Provide the (x, y) coordinate of the cell's center where the given text is located.  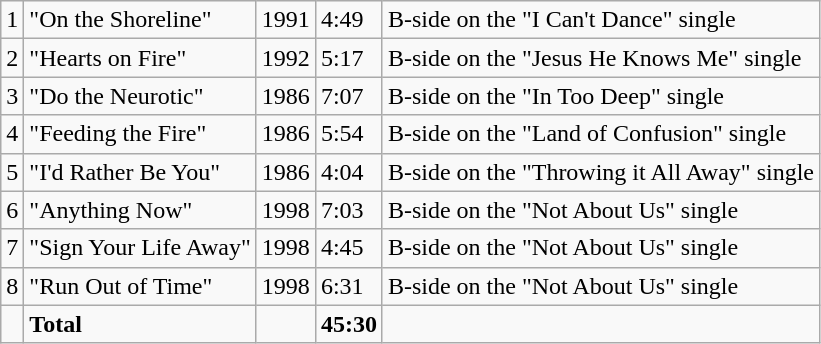
7 (12, 248)
7:03 (348, 210)
"On the Shoreline" (140, 20)
"I'd Rather Be You" (140, 172)
B-side on the "I Can't Dance" single (600, 20)
"Do the Neurotic" (140, 96)
4:04 (348, 172)
B-side on the "Jesus He Knows Me" single (600, 58)
"Anything Now" (140, 210)
4:45 (348, 248)
Total (140, 324)
5:54 (348, 134)
6:31 (348, 286)
B-side on the "Throwing it All Away" single (600, 172)
"Run Out of Time" (140, 286)
5 (12, 172)
8 (12, 286)
45:30 (348, 324)
5:17 (348, 58)
2 (12, 58)
1991 (286, 20)
7:07 (348, 96)
1992 (286, 58)
4:49 (348, 20)
"Hearts on Fire" (140, 58)
1 (12, 20)
"Feeding the Fire" (140, 134)
"Sign Your Life Away" (140, 248)
B-side on the "In Too Deep" single (600, 96)
6 (12, 210)
4 (12, 134)
B-side on the "Land of Confusion" single (600, 134)
3 (12, 96)
